Find where the given text appears and provide that cell's center as (X, Y) coordinate. 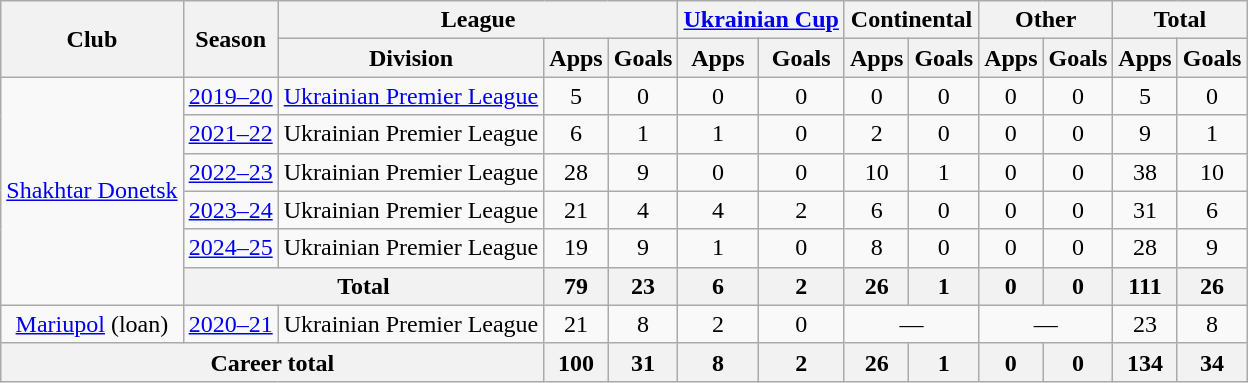
2023–24 (230, 210)
Ukrainian Cup (761, 20)
100 (576, 362)
Mariupol (loan) (92, 324)
Continental (911, 20)
2024–25 (230, 248)
Career total (272, 362)
111 (1145, 286)
34 (1212, 362)
2020–21 (230, 324)
134 (1145, 362)
79 (576, 286)
2022–23 (230, 172)
38 (1145, 172)
Shakhtar Donetsk (92, 191)
League (478, 20)
Division (411, 58)
2019–20 (230, 96)
2021–22 (230, 134)
Club (92, 39)
19 (576, 248)
Season (230, 39)
Other (1046, 20)
